Determine the [X, Y] coordinate at the center of the cell enclosing the given text.  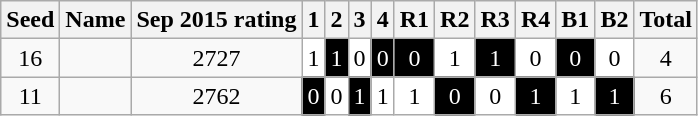
R1 [414, 20]
R2 [455, 20]
2 [336, 20]
11 [30, 96]
3 [360, 20]
B2 [614, 20]
Seed [30, 20]
R3 [495, 20]
B1 [576, 20]
16 [30, 58]
Sep 2015 rating [216, 20]
2727 [216, 58]
R4 [535, 20]
6 [666, 96]
2762 [216, 96]
Total [666, 20]
Name [96, 20]
